Find where the given text appears and provide that cell's center as [x, y] coordinate. 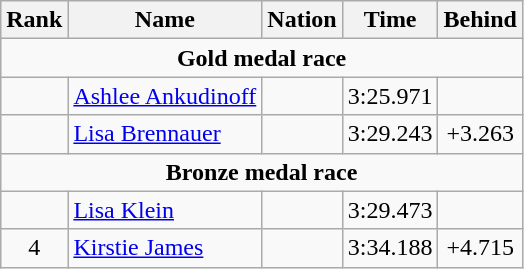
Nation [302, 20]
3:29.473 [390, 210]
3:25.971 [390, 96]
Lisa Klein [165, 210]
Ashlee Ankudinoff [165, 96]
Behind [480, 20]
Bronze medal race [262, 172]
Rank [34, 20]
+3.263 [480, 134]
Lisa Brennauer [165, 134]
Kirstie James [165, 248]
3:34.188 [390, 248]
Name [165, 20]
3:29.243 [390, 134]
+4.715 [480, 248]
Time [390, 20]
Gold medal race [262, 58]
4 [34, 248]
